Return the [X, Y] coordinate for the center point of the cell that contains the specified text.  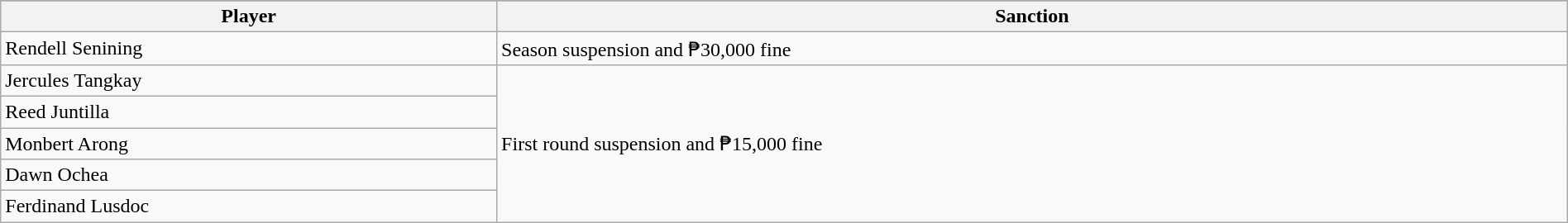
Monbert Arong [249, 143]
Sanction [1032, 17]
Player [249, 17]
Jercules Tangkay [249, 80]
Ferdinand Lusdoc [249, 206]
First round suspension and ₱15,000 fine [1032, 143]
Season suspension and ₱30,000 fine [1032, 49]
Dawn Ochea [249, 175]
Rendell Senining [249, 49]
Reed Juntilla [249, 111]
